Determine the [X, Y] coordinate at the center of the cell enclosing the given text.  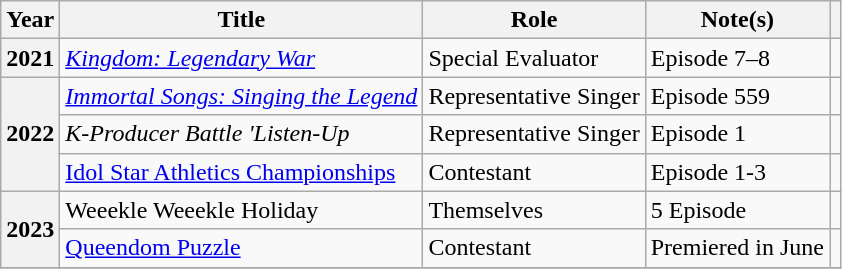
Immortal Songs: Singing the Legend [242, 96]
2021 [30, 58]
2023 [30, 229]
Episode 559 [737, 96]
Note(s) [737, 20]
K-Producer Battle 'Listen-Up [242, 134]
Weeekle Weeekle Holiday [242, 210]
Idol Star Athletics Championships [242, 172]
Title [242, 20]
Queendom Puzzle [242, 248]
Role [534, 20]
Kingdom: Legendary War [242, 58]
Themselves [534, 210]
Year [30, 20]
2022 [30, 134]
Episode 1 [737, 134]
Episode 1-3 [737, 172]
Premiered in June [737, 248]
Special Evaluator [534, 58]
5 Episode [737, 210]
Episode 7–8 [737, 58]
